Locate the cell with the specified text and output its (x, y) center coordinate. 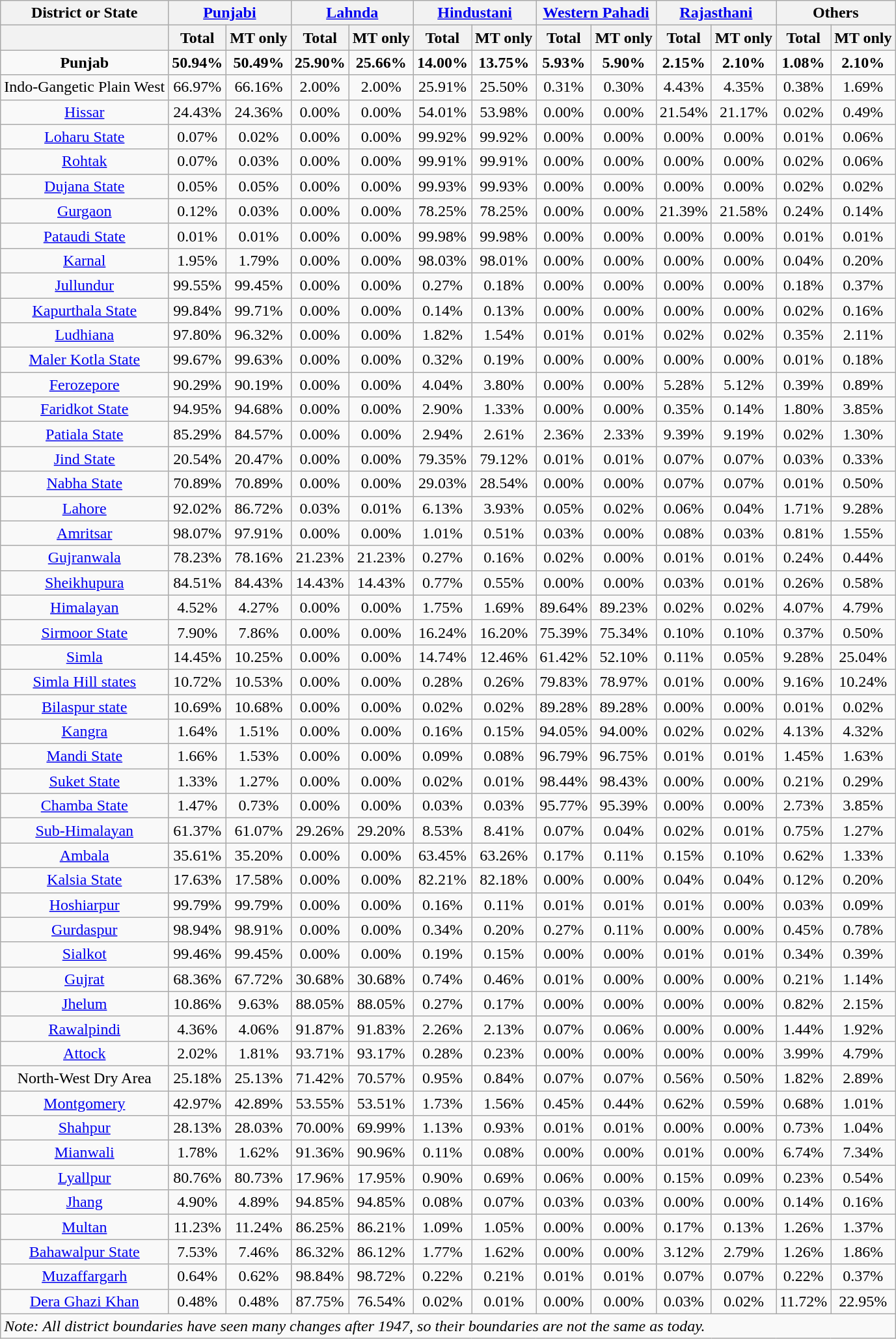
98.91% (259, 930)
Gurdaspur (85, 930)
1.14% (863, 979)
97.80% (198, 335)
0.68% (804, 1103)
91.83% (381, 1028)
10.72% (198, 682)
Hindustani (474, 13)
1.51% (259, 732)
0.78% (863, 930)
1.09% (442, 1227)
1.05% (504, 1227)
96.75% (623, 756)
99.71% (259, 311)
7.86% (259, 632)
53.55% (320, 1103)
2.61% (504, 434)
3.12% (683, 1252)
Dujana State (85, 186)
98.94% (198, 930)
94.68% (259, 409)
4.52% (198, 607)
1.30% (863, 434)
25.66% (381, 62)
79.83% (563, 682)
0.84% (504, 1078)
Mandi State (85, 756)
84.43% (259, 583)
Bilaspur state (85, 706)
69.99% (381, 1128)
20.54% (198, 459)
9.63% (259, 1004)
14.00% (442, 62)
1.81% (259, 1053)
86.25% (320, 1227)
28.54% (504, 484)
99.84% (198, 311)
2.73% (804, 806)
0.30% (623, 87)
Sialkot (85, 954)
District or State (85, 13)
0.32% (442, 360)
86.12% (381, 1252)
0.58% (863, 583)
6.13% (442, 508)
1.71% (804, 508)
16.20% (504, 632)
91.87% (320, 1028)
98.03% (442, 260)
78.97% (623, 682)
4.13% (804, 732)
0.82% (804, 1004)
0.69% (504, 1178)
Multan (85, 1227)
Kalsia State (85, 880)
21.39% (683, 211)
Mianwali (85, 1153)
Shahpur (85, 1128)
1.13% (442, 1128)
84.57% (259, 434)
0.93% (504, 1128)
94.00% (623, 732)
0.74% (442, 979)
92.02% (198, 508)
0.77% (442, 583)
87.75% (320, 1301)
1.78% (198, 1153)
0.90% (442, 1178)
9.39% (683, 434)
2.89% (863, 1078)
2.79% (743, 1252)
7.34% (863, 1153)
1.53% (259, 756)
10.86% (198, 1004)
0.95% (442, 1078)
Amritsar (85, 533)
25.04% (863, 657)
0.75% (804, 831)
25.13% (259, 1078)
1.95% (198, 260)
4.27% (259, 607)
35.61% (198, 855)
0.56% (683, 1078)
70.00% (320, 1128)
53.51% (381, 1103)
0.29% (863, 781)
50.94% (198, 62)
70.57% (381, 1078)
4.89% (259, 1202)
86.72% (259, 508)
Gujranwala (85, 558)
90.96% (381, 1153)
Muzaffargarh (85, 1277)
Loharu State (85, 137)
13.75% (504, 62)
4.90% (198, 1202)
79.12% (504, 459)
Himalayan (85, 607)
22.95% (863, 1301)
14.74% (442, 657)
0.51% (504, 533)
98.01% (504, 260)
90.19% (259, 385)
42.97% (198, 1103)
24.36% (259, 112)
Karnal (85, 260)
98.84% (320, 1277)
2.11% (863, 335)
4.07% (804, 607)
Dera Ghazi Khan (85, 1301)
54.01% (442, 112)
53.98% (504, 112)
Ferozepore (85, 385)
52.10% (623, 657)
5.28% (683, 385)
1.56% (504, 1103)
93.17% (381, 1053)
28.13% (198, 1128)
50.49% (259, 62)
78.16% (259, 558)
63.45% (442, 855)
1.64% (198, 732)
28.03% (259, 1128)
17.95% (381, 1178)
Punjabi (230, 13)
2.33% (623, 434)
1.45% (804, 756)
Pataudi State (85, 236)
82.21% (442, 880)
21.58% (743, 211)
0.38% (804, 87)
29.03% (442, 484)
Jhang (85, 1202)
82.18% (504, 880)
3.99% (804, 1053)
3.93% (504, 508)
71.42% (320, 1078)
75.39% (563, 632)
4.06% (259, 1028)
79.35% (442, 459)
96.79% (563, 756)
1.66% (198, 756)
Gurgaon (85, 211)
97.91% (259, 533)
1.44% (804, 1028)
8.41% (504, 831)
5.93% (563, 62)
Indo-Gangetic Plain West (85, 87)
Kapurthala State (85, 311)
10.53% (259, 682)
78.23% (198, 558)
0.46% (504, 979)
Lahore (85, 508)
85.29% (198, 434)
7.53% (198, 1252)
98.44% (563, 781)
1.80% (804, 409)
35.20% (259, 855)
25.50% (504, 87)
1.92% (863, 1028)
61.42% (563, 657)
2.26% (442, 1028)
Patiala State (85, 434)
4.43% (683, 87)
1.73% (442, 1103)
86.21% (381, 1227)
91.36% (320, 1153)
Simla Hill states (85, 682)
2.13% (504, 1028)
9.19% (743, 434)
1.37% (863, 1227)
Hissar (85, 112)
98.72% (381, 1277)
2.90% (442, 409)
Bahawalpur State (85, 1252)
94.05% (563, 732)
95.77% (563, 806)
Nabha State (85, 484)
Lyallpur (85, 1178)
61.07% (259, 831)
66.16% (259, 87)
17.58% (259, 880)
Note: All district boundaries have seen many changes after 1947, so their boundaries are not the same as today. (448, 1326)
8.53% (442, 831)
1.63% (863, 756)
10.69% (198, 706)
99.46% (198, 954)
25.18% (198, 1078)
Suket State (85, 781)
20.47% (259, 459)
5.90% (623, 62)
84.51% (198, 583)
Gujrat (85, 979)
Punjab (85, 62)
99.55% (198, 285)
86.32% (320, 1252)
0.81% (804, 533)
68.36% (198, 979)
10.25% (259, 657)
17.96% (320, 1178)
99.67% (198, 360)
1.04% (863, 1128)
Western Pahadi (596, 13)
1.79% (259, 260)
75.34% (623, 632)
16.24% (442, 632)
61.37% (198, 831)
Rajasthani (716, 13)
North-West Dry Area (85, 1078)
94.95% (198, 409)
Chamba State (85, 806)
1.08% (804, 62)
Hoshiarpur (85, 905)
2.94% (442, 434)
42.89% (259, 1103)
4.04% (442, 385)
Lahnda (352, 13)
25.91% (442, 87)
4.35% (743, 87)
0.54% (863, 1178)
9.16% (804, 682)
21.17% (743, 112)
Ambala (85, 855)
90.29% (198, 385)
93.71% (320, 1053)
0.49% (863, 112)
0.33% (863, 459)
89.64% (563, 607)
1.55% (863, 533)
Sirmoor State (85, 632)
Sub-Himalayan (85, 831)
7.90% (198, 632)
2.36% (563, 434)
6.74% (804, 1153)
14.45% (198, 657)
80.76% (198, 1178)
11.72% (804, 1301)
Jind State (85, 459)
89.23% (623, 607)
29.20% (381, 831)
21.54% (683, 112)
Sheikhupura (85, 583)
25.90% (320, 62)
3.80% (504, 385)
10.24% (863, 682)
67.72% (259, 979)
Jhelum (85, 1004)
98.43% (623, 781)
Faridkot State (85, 409)
1.54% (504, 335)
Rawalpindi (85, 1028)
1.86% (863, 1252)
4.32% (863, 732)
96.32% (259, 335)
0.55% (504, 583)
12.46% (504, 657)
99.63% (259, 360)
Attock (85, 1053)
Jullundur (85, 285)
1.77% (442, 1252)
2.02% (198, 1053)
1.75% (442, 607)
24.43% (198, 112)
80.73% (259, 1178)
11.23% (198, 1227)
98.07% (198, 533)
7.46% (259, 1252)
0.89% (863, 385)
66.97% (198, 87)
4.36% (198, 1028)
Kangra (85, 732)
Others (835, 13)
63.26% (504, 855)
1.47% (198, 806)
Simla (85, 657)
0.59% (743, 1103)
0.64% (198, 1277)
29.26% (320, 831)
10.68% (259, 706)
17.63% (198, 880)
95.39% (623, 806)
5.12% (743, 385)
Maler Kotla State (85, 360)
0.31% (563, 87)
Rohtak (85, 161)
11.24% (259, 1227)
Ludhiana (85, 335)
76.54% (381, 1301)
Montgomery (85, 1103)
